Pinpoint the cell where the given text exists, returning its [x, y] midpoint coordinate. 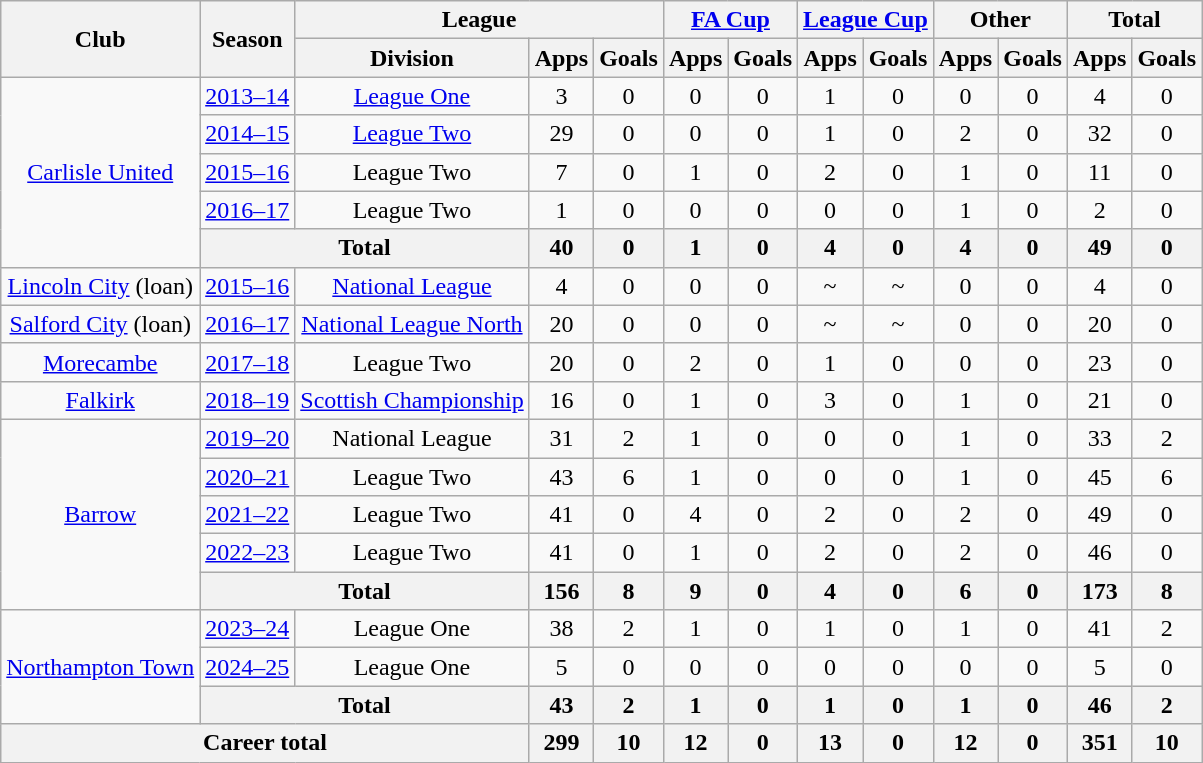
13 [830, 743]
Falkirk [100, 400]
Club [100, 39]
2020–21 [248, 477]
Other [1000, 20]
2014–15 [248, 134]
Barrow [100, 514]
156 [561, 591]
Carlisle United [100, 172]
2013–14 [248, 96]
32 [1099, 134]
Lincoln City (loan) [100, 286]
38 [561, 629]
Scottish Championship [412, 400]
2021–22 [248, 515]
45 [1099, 477]
National League North [412, 324]
2023–24 [248, 629]
21 [1099, 400]
40 [561, 248]
Season [248, 39]
2024–25 [248, 667]
2017–18 [248, 362]
League [480, 20]
FA Cup [730, 20]
31 [561, 438]
Division [412, 58]
351 [1099, 743]
9 [695, 591]
2022–23 [248, 553]
Career total [265, 743]
Northampton Town [100, 667]
Morecambe [100, 362]
33 [1099, 438]
29 [561, 134]
16 [561, 400]
2019–20 [248, 438]
7 [561, 172]
173 [1099, 591]
11 [1099, 172]
299 [561, 743]
2018–19 [248, 400]
23 [1099, 362]
Salford City (loan) [100, 324]
League Cup [866, 20]
